Search for the cell housing the specified text and yield its (X, Y) center coordinate. 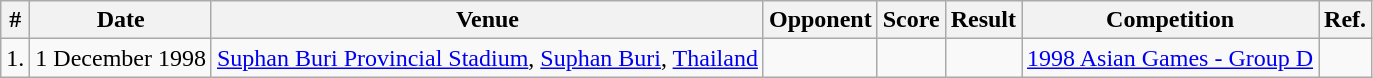
Competition (1170, 20)
Result (983, 20)
Ref. (1346, 20)
1 December 1998 (121, 58)
Opponent (820, 20)
1998 Asian Games - Group D (1170, 58)
Score (911, 20)
Date (121, 20)
Suphan Buri Provincial Stadium, Suphan Buri, Thailand (487, 58)
1. (16, 58)
Venue (487, 20)
# (16, 20)
